Capture the cell that displays the provided text and extract its [X, Y] central coordinate. 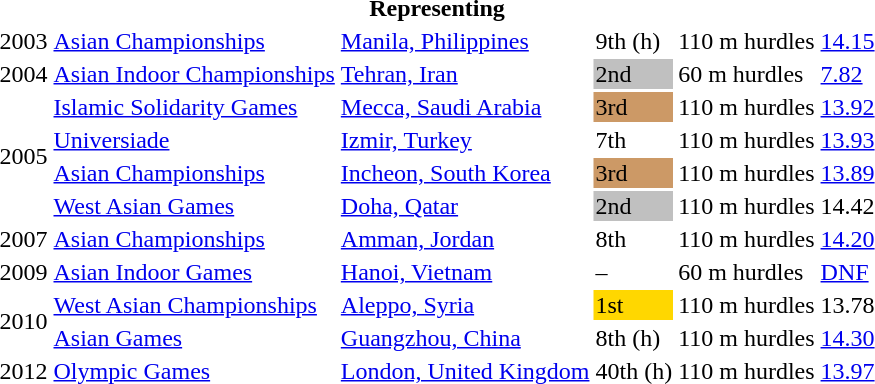
9th (h) [634, 41]
Guangzhou, China [465, 338]
8th [634, 239]
Asian Indoor Championships [194, 74]
Incheon, South Korea [465, 173]
1st [634, 305]
Amman, Jordan [465, 239]
8th (h) [634, 338]
Islamic Solidarity Games [194, 107]
– [634, 272]
Universiade [194, 140]
Doha, Qatar [465, 206]
West Asian Championships [194, 305]
Asian Games [194, 338]
7th [634, 140]
Manila, Philippines [465, 41]
Hanoi, Vietnam [465, 272]
West Asian Games [194, 206]
Asian Indoor Games [194, 272]
Aleppo, Syria [465, 305]
Izmir, Turkey [465, 140]
Mecca, Saudi Arabia [465, 107]
Tehran, Iran [465, 74]
